Identify which cell holds the provided text, then report its (X, Y) central coordinate. 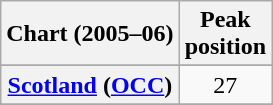
Chart (2005–06) (90, 34)
Scotland (OCC) (90, 85)
Peakposition (225, 34)
27 (225, 85)
